Pinpoint the cell where the given text exists, returning its (X, Y) midpoint coordinate. 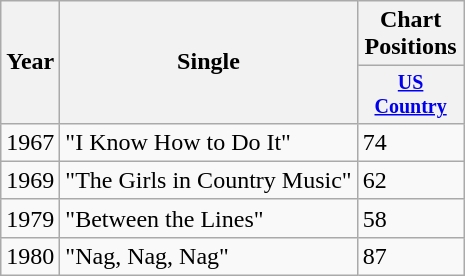
Chart Positions (410, 34)
1979 (30, 218)
"The Girls in Country Music" (208, 180)
1980 (30, 256)
"Nag, Nag, Nag" (208, 256)
74 (410, 142)
58 (410, 218)
"I Know How to Do It" (208, 142)
US Country (410, 94)
62 (410, 180)
1969 (30, 180)
Year (30, 62)
1967 (30, 142)
"Between the Lines" (208, 218)
Single (208, 62)
87 (410, 256)
